Determine the [X, Y] coordinate at the center of the cell enclosing the given text.  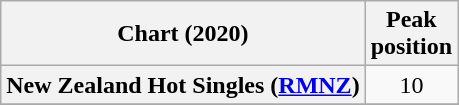
New Zealand Hot Singles (RMNZ) [183, 85]
Peakposition [411, 34]
Chart (2020) [183, 34]
10 [411, 85]
